Find where the given text appears and provide that cell's center as [x, y] coordinate. 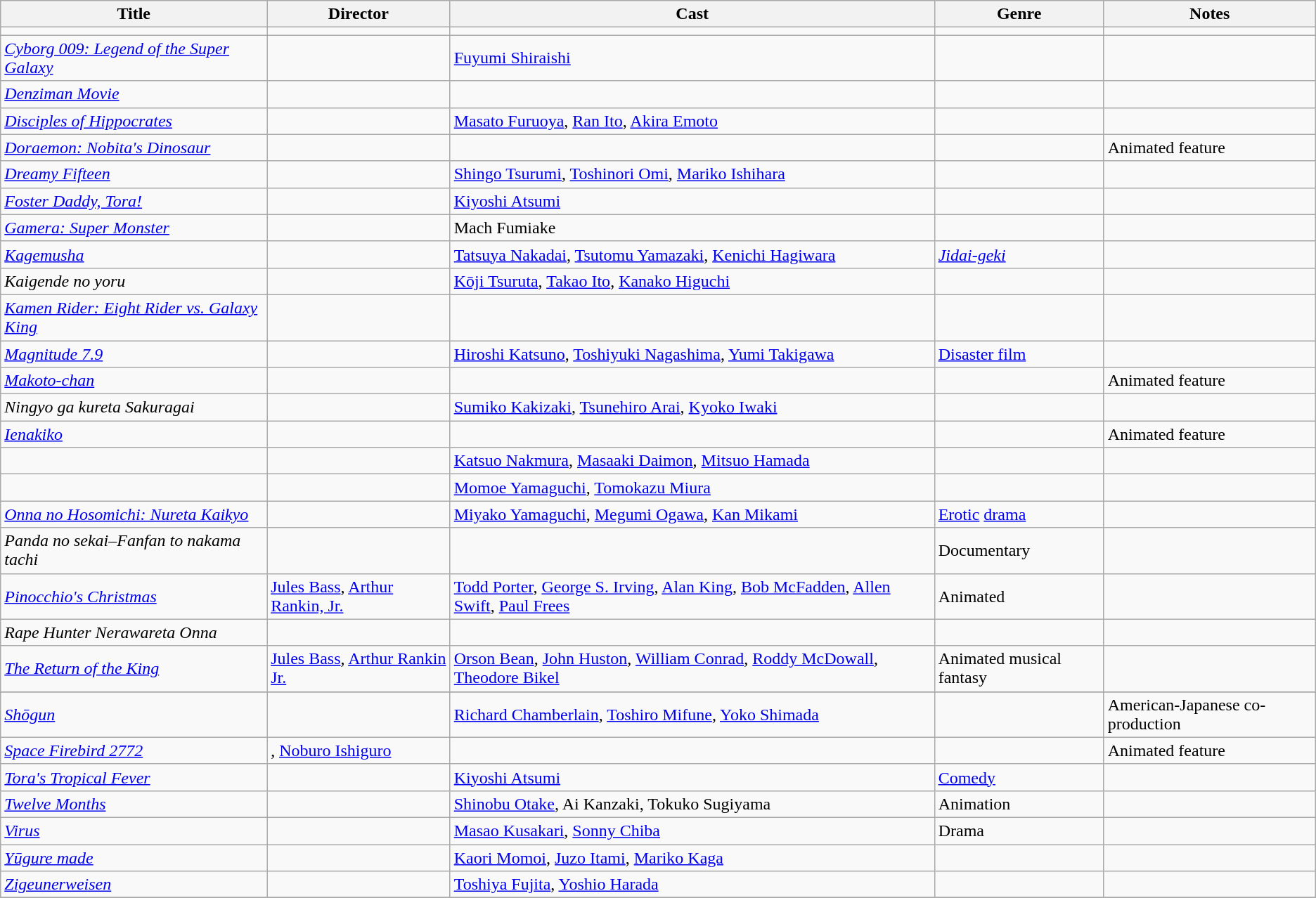
Virus [134, 831]
Kaori Momoi, Juzo Itami, Mariko Kaga [692, 858]
Kōji Tsuruta, Takao Ito, Kanako Higuchi [692, 281]
Magnitude 7.9 [134, 353]
Cyborg 009: Legend of the Super Galaxy [134, 58]
Shinobu Otake, Ai Kanzaki, Tokuko Sugiyama [692, 804]
Rape Hunter Nerawareta Onna [134, 632]
Jidai-geki [1019, 254]
Onna no Hosomichi: Nureta Kaikyo [134, 514]
Zigeunerweisen [134, 885]
Pinocchio's Christmas [134, 596]
Disciples of Hippocrates [134, 121]
Director [359, 14]
Documentary [1019, 551]
Tora's Tropical Fever [134, 777]
American-Japanese co-production [1209, 714]
Hiroshi Katsuno, Toshiyuki Nagashima, Yumi Takigawa [692, 353]
Ienakiko [134, 434]
Todd Porter, George S. Irving, Alan King, Bob McFadden, Allen Swift, Paul Frees [692, 596]
Makoto-chan [134, 381]
Doraemon: Nobita's Dinosaur [134, 148]
Space Firebird 2772 [134, 750]
Shingo Tsurumi, Toshinori Omi, Mariko Ishihara [692, 174]
Jules Bass, Arthur Rankin, Jr. [359, 596]
Comedy [1019, 777]
Cast [692, 14]
Animated [1019, 596]
Twelve Months [134, 804]
Disaster film [1019, 353]
Panda no sekai–Fanfan to nakama tachi [134, 551]
Miyako Yamaguchi, Megumi Ogawa, Kan Mikami [692, 514]
, Noburo Ishiguro [359, 750]
Gamera: Super Monster [134, 228]
Genre [1019, 14]
Animated musical fantasy [1019, 669]
Kagemusha [134, 254]
Masato Furuoya, Ran Ito, Akira Emoto [692, 121]
Toshiya Fujita, Yoshio Harada [692, 885]
The Return of the King [134, 669]
Kamen Rider: Eight Rider vs. Galaxy King [134, 318]
Foster Daddy, Tora! [134, 201]
Masao Kusakari, Sonny Chiba [692, 831]
Richard Chamberlain, Toshiro Mifune, Yoko Shimada [692, 714]
Dreamy Fifteen [134, 174]
Tatsuya Nakadai, Tsutomu Yamazaki, Kenichi Hagiwara [692, 254]
Mach Fumiake [692, 228]
Title [134, 14]
Jules Bass, Arthur Rankin Jr. [359, 669]
Erotic drama [1019, 514]
Fuyumi Shiraishi [692, 58]
Notes [1209, 14]
Sumiko Kakizaki, Tsunehiro Arai, Kyoko Iwaki [692, 408]
Drama [1019, 831]
Animation [1019, 804]
Katsuo Nakmura, Masaaki Daimon, Mitsuo Hamada [692, 461]
Kaigende no yoru [134, 281]
Ningyo ga kureta Sakuragai [134, 408]
Denziman Movie [134, 94]
Shōgun [134, 714]
Yūgure made [134, 858]
Momoe Yamaguchi, Tomokazu Miura [692, 488]
Orson Bean, John Huston, William Conrad, Roddy McDowall, Theodore Bikel [692, 669]
